Detect which cell encompasses the target text, then output its [x, y] center coordinate. 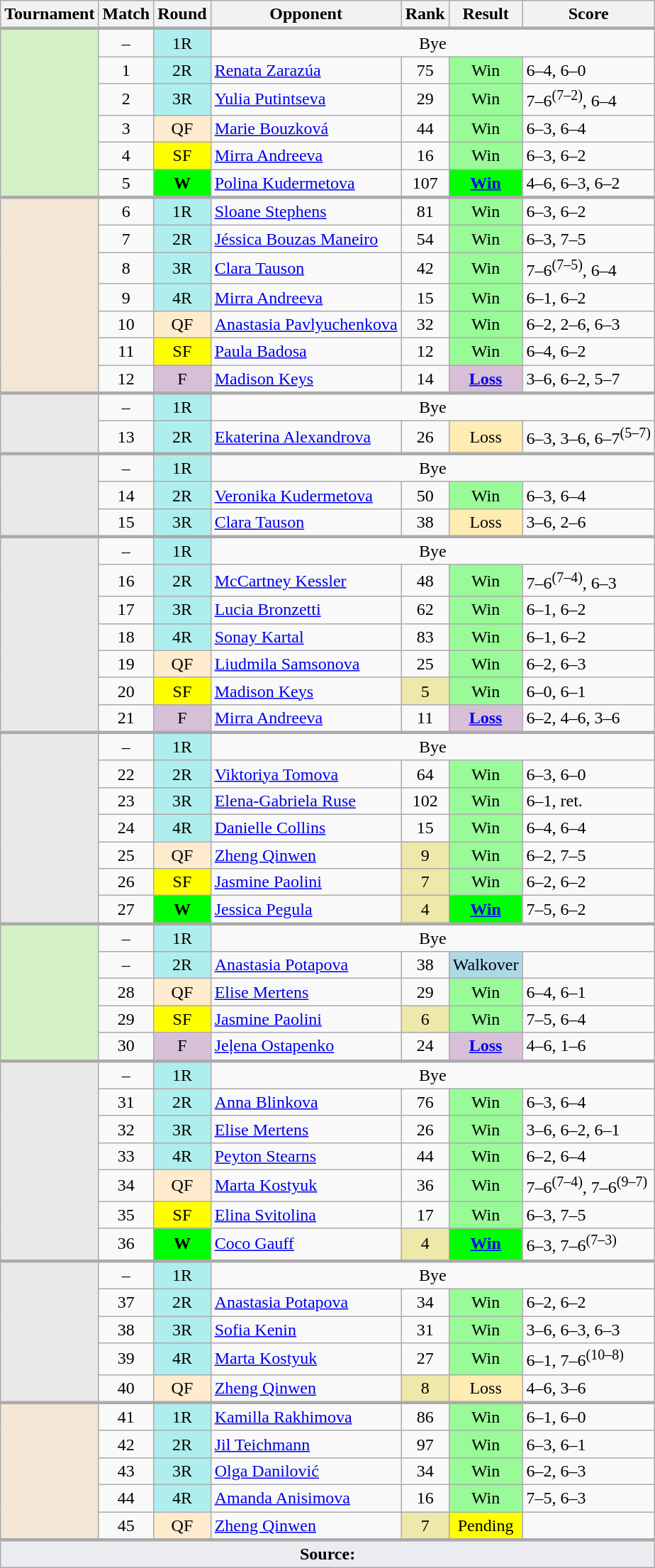
75 [425, 70]
Liudmila Samsonova [306, 664]
107 [425, 184]
Veronika Kudermetova [306, 495]
Paula Badosa [306, 351]
Polina Kudermetova [306, 184]
Ekaterina Alexandrova [306, 438]
6–1, 7–6(10–8) [588, 1359]
3–6, 6–2, 6–1 [588, 1129]
6–2, 7–5 [588, 855]
4–6, 3–6 [588, 1389]
Opponent [306, 15]
20 [126, 691]
Viktoriya Tomova [306, 774]
6–3, 3–6, 6–7(5–7) [588, 438]
6–2, 2–6, 6–3 [588, 324]
Coco Gauff [306, 1245]
6–2, 6–4 [588, 1156]
Renata Zarazúa [306, 70]
Anastasia Pavlyuchenkova [306, 324]
Pending [486, 1526]
6–1, ret. [588, 801]
Round [182, 15]
64 [425, 774]
62 [425, 610]
21 [126, 718]
McCartney Kessler [306, 580]
7–5, 6–3 [588, 1499]
13 [126, 438]
Peyton Stearns [306, 1156]
6–4, 6–1 [588, 992]
Sofia Kenin [306, 1330]
3–6, 2–6 [588, 523]
37 [126, 1303]
6–4, 6–0 [588, 70]
Kamilla Rakhimova [306, 1417]
Yulia Putintseva [306, 99]
48 [425, 580]
Lucia Bronzetti [306, 610]
45 [126, 1526]
33 [126, 1156]
Marie Bouzková [306, 128]
Jeļena Ostapenko [306, 1047]
2 [126, 99]
Olga Danilović [306, 1471]
Sloane Stephens [306, 211]
40 [126, 1389]
Anna Blinkova [306, 1102]
6–0, 6–1 [588, 691]
83 [425, 637]
3–6, 6–3, 6–3 [588, 1330]
Score [588, 15]
54 [425, 239]
Danielle Collins [306, 828]
22 [126, 774]
6–3, 6–0 [588, 774]
Jéssica Bouzas Maneiro [306, 239]
1 [126, 70]
Tournament [50, 15]
Jessica Pegula [306, 910]
23 [126, 801]
3 [126, 128]
81 [425, 211]
Jil Teichmann [306, 1444]
102 [425, 801]
18 [126, 637]
50 [425, 495]
97 [425, 1444]
7–5, 6–4 [588, 1019]
6–4, 6–2 [588, 351]
Match [126, 15]
Walkover [486, 965]
6–3, 7–6(7–3) [588, 1245]
4–6, 1–6 [588, 1047]
6–1, 6–0 [588, 1417]
Result [486, 15]
Amanda Anisimova [306, 1499]
35 [126, 1215]
Elina Svitolina [306, 1215]
41 [126, 1417]
4–6, 6–3, 6–2 [588, 184]
Sonay Kartal [306, 637]
7–6(7–4), 7–6(9–7) [588, 1186]
7–6(7–4), 6–3 [588, 580]
39 [126, 1359]
28 [126, 992]
6–4, 6–4 [588, 828]
3–6, 6–2, 5–7 [588, 379]
7–5, 6–2 [588, 910]
30 [126, 1047]
43 [126, 1471]
6–2, 4–6, 3–6 [588, 718]
Source: [327, 1554]
7–6(7–5), 6–4 [588, 268]
7–6(7–2), 6–4 [588, 99]
19 [126, 664]
76 [425, 1102]
Elena-Gabriela Ruse [306, 801]
6–3, 6–1 [588, 1444]
10 [126, 324]
Rank [425, 15]
86 [425, 1417]
